For the text-containing cell, return its midpoint in (x, y) coordinate format. 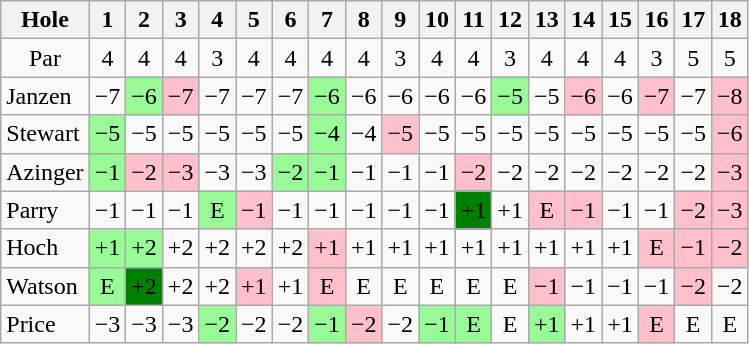
17 (694, 20)
6 (290, 20)
10 (438, 20)
16 (656, 20)
7 (328, 20)
2 (144, 20)
13 (546, 20)
Par (45, 58)
Watson (45, 286)
12 (510, 20)
Hole (45, 20)
Janzen (45, 96)
−8 (730, 96)
Price (45, 324)
11 (474, 20)
Parry (45, 210)
Stewart (45, 134)
15 (620, 20)
9 (400, 20)
Hoch (45, 248)
Azinger (45, 172)
1 (108, 20)
8 (364, 20)
18 (730, 20)
14 (584, 20)
